Pinpoint the cell where the given text exists, returning its [x, y] midpoint coordinate. 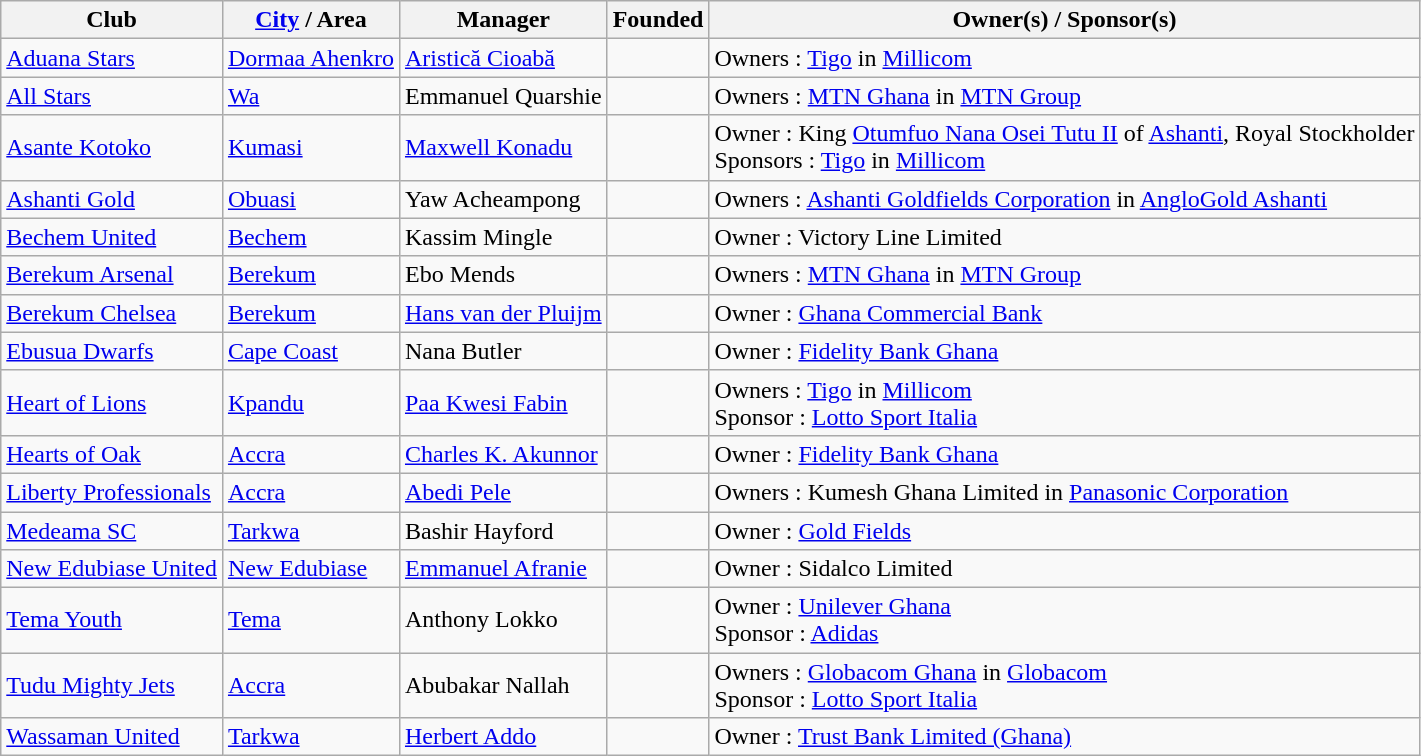
Aristică Cioabă [503, 58]
Bashir Hayford [503, 531]
Owner : Gold Fields [1064, 531]
Kumasi [310, 148]
Owner : Unilever Ghana Sponsor : Adidas [1064, 620]
Nana Butler [503, 351]
Ashanti Gold [112, 199]
Maxwell Konadu [503, 148]
Wassaman United [112, 737]
Anthony Lokko [503, 620]
Bechem United [112, 237]
Owner : Victory Line Limited [1064, 237]
Paa Kwesi Fabin [503, 402]
Berekum Chelsea [112, 313]
Tema [310, 620]
Kassim Mingle [503, 237]
Charles K. Akunnor [503, 454]
Manager [503, 20]
Aduana Stars [112, 58]
Owner(s) / Sponsor(s) [1064, 20]
Owners : Tigo in Millicom [1064, 58]
Owner : Ghana Commercial Bank [1064, 313]
New Edubiase [310, 569]
Abubakar Nallah [503, 686]
Emmanuel Afranie [503, 569]
Owners : Kumesh Ghana Limited in Panasonic Corporation [1064, 492]
Owners : Ashanti Goldfields Corporation in AngloGold Ashanti [1064, 199]
Herbert Addo [503, 737]
Bechem [310, 237]
Owner : Sidalco Limited [1064, 569]
Hans van der Pluijm [503, 313]
Abedi Pele [503, 492]
Owners : Tigo in Millicom Sponsor : Lotto Sport Italia [1064, 402]
Founded [658, 20]
Tudu Mighty Jets [112, 686]
Ebusua Dwarfs [112, 351]
Ebo Mends [503, 275]
Yaw Acheampong [503, 199]
Dormaa Ahenkro [310, 58]
Heart of Lions [112, 402]
Cape Coast [310, 351]
Tema Youth [112, 620]
Owner : King Otumfuo Nana Osei Tutu II of Ashanti, Royal Stockholder Sponsors : Tigo in Millicom [1064, 148]
Owner : Trust Bank Limited (Ghana) [1064, 737]
Obuasi [310, 199]
New Edubiase United [112, 569]
Club [112, 20]
Medeama SC [112, 531]
Asante Kotoko [112, 148]
Owners : Globacom Ghana in Globacom Sponsor : Lotto Sport Italia [1064, 686]
Kpandu [310, 402]
Hearts of Oak [112, 454]
All Stars [112, 96]
Wa [310, 96]
City / Area [310, 20]
Liberty Professionals [112, 492]
Berekum Arsenal [112, 275]
Emmanuel Quarshie [503, 96]
